Output the (x, y) coordinate of the center of the cell containing the given text.  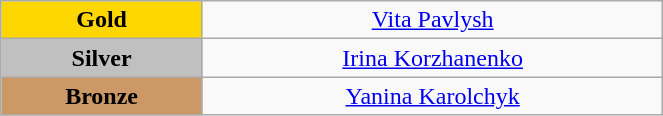
Silver (102, 58)
Gold (102, 20)
Yanina Karolchyk (432, 96)
Irina Korzhanenko (432, 58)
Bronze (102, 96)
Vita Pavlysh (432, 20)
